Locate the cell with the specified text and output its (x, y) center coordinate. 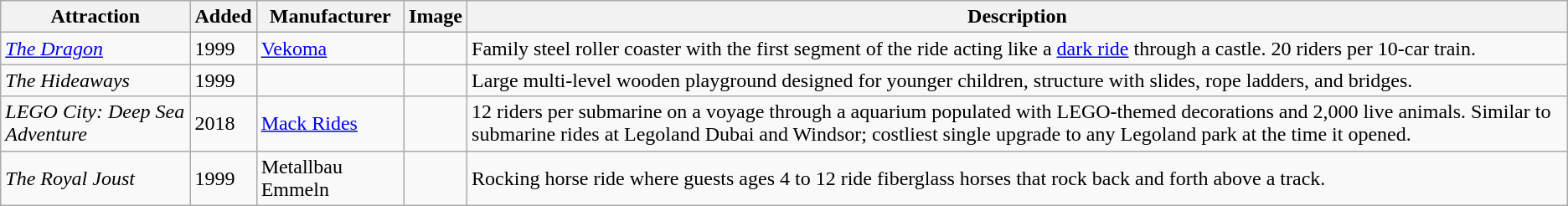
Large multi-level wooden playground designed for younger children, structure with slides, rope ladders, and bridges. (1018, 80)
Vekoma (330, 49)
Family steel roller coaster with the first segment of the ride acting like a dark ride through a castle. 20 riders per 10-car train. (1018, 49)
The Royal Joust (95, 178)
The Dragon (95, 49)
Metallbau Emmeln (330, 178)
Mack Rides (330, 124)
LEGO City: Deep Sea Adventure (95, 124)
Rocking horse ride where guests ages 4 to 12 ride fiberglass horses that rock back and forth above a track. (1018, 178)
The Hideaways (95, 80)
Image (436, 17)
Manufacturer (330, 17)
Description (1018, 17)
Attraction (95, 17)
2018 (223, 124)
Added (223, 17)
